Search for the cell housing the specified text and yield its [X, Y] center coordinate. 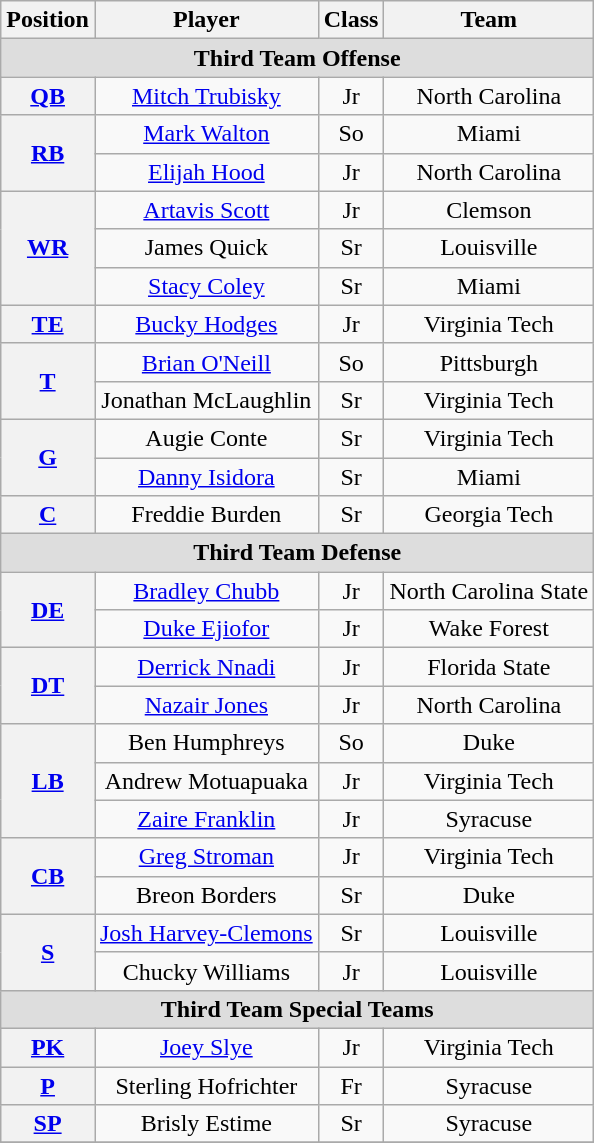
Greg Stroman [206, 857]
Wake Forest [489, 629]
Freddie Burden [206, 515]
Jonathan McLaughlin [206, 400]
Pittsburgh [489, 362]
Brian O'Neill [206, 362]
Ben Humphreys [206, 743]
Danny Isidora [206, 477]
SP [48, 1124]
Sterling Hofrichter [206, 1085]
Joey Slye [206, 1047]
Josh Harvey-Clemons [206, 933]
Class [351, 20]
DT [48, 686]
C [48, 515]
Bucky Hodges [206, 324]
Breon Borders [206, 895]
Clemson [489, 210]
WR [48, 248]
Zaire Franklin [206, 819]
Brisly Estime [206, 1124]
Fr [351, 1085]
S [48, 952]
DE [48, 610]
Artavis Scott [206, 210]
QB [48, 96]
Stacy Coley [206, 286]
Florida State [489, 667]
Bradley Chubb [206, 591]
James Quick [206, 248]
North Carolina State [489, 591]
LB [48, 781]
Position [48, 20]
Duke Ejiofor [206, 629]
P [48, 1085]
RB [48, 153]
TE [48, 324]
Andrew Motuapuaka [206, 781]
Chucky Williams [206, 971]
Third Team Special Teams [298, 1009]
Player [206, 20]
Augie Conte [206, 438]
Elijah Hood [206, 172]
Team [489, 20]
T [48, 381]
G [48, 457]
PK [48, 1047]
CB [48, 876]
Mark Walton [206, 134]
Derrick Nnadi [206, 667]
Third Team Offense [298, 58]
Third Team Defense [298, 553]
Mitch Trubisky [206, 96]
Georgia Tech [489, 515]
Nazair Jones [206, 705]
